Locate the cell with the specified text and output its (X, Y) center coordinate. 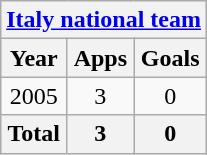
Apps (100, 58)
2005 (34, 96)
Total (34, 134)
Year (34, 58)
Goals (170, 58)
Italy national team (104, 20)
